Identify which cell holds the provided text, then report its (X, Y) central coordinate. 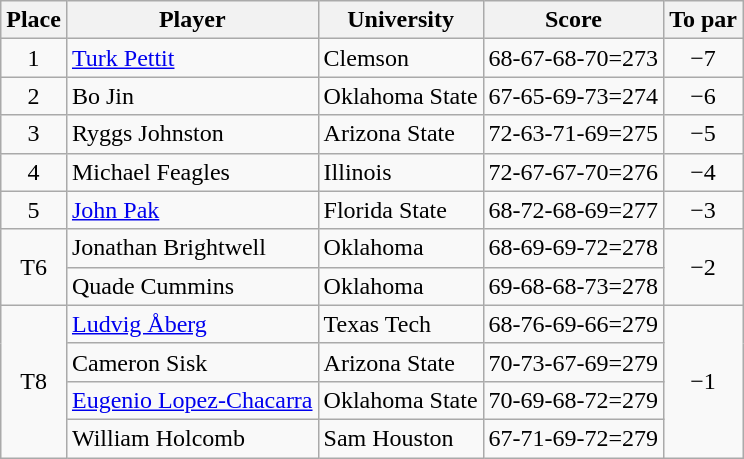
68-69-69-72=278 (574, 248)
T6 (34, 267)
−2 (704, 267)
Michael Feagles (192, 172)
Ludvig Åberg (192, 324)
T8 (34, 381)
−1 (704, 381)
Sam Houston (400, 438)
1 (34, 58)
68-72-68-69=277 (574, 210)
Texas Tech (400, 324)
William Holcomb (192, 438)
University (400, 20)
70-69-68-72=279 (574, 400)
68-67-68-70=273 (574, 58)
67-71-69-72=279 (574, 438)
Clemson (400, 58)
Quade Cummins (192, 286)
−3 (704, 210)
Ryggs Johnston (192, 134)
Score (574, 20)
5 (34, 210)
70-73-67-69=279 (574, 362)
−7 (704, 58)
72-63-71-69=275 (574, 134)
Florida State (400, 210)
−6 (704, 96)
69-68-68-73=278 (574, 286)
68-76-69-66=279 (574, 324)
Bo Jin (192, 96)
−4 (704, 172)
Place (34, 20)
−5 (704, 134)
Turk Pettit (192, 58)
Cameron Sisk (192, 362)
67-65-69-73=274 (574, 96)
3 (34, 134)
John Pak (192, 210)
2 (34, 96)
72-67-67-70=276 (574, 172)
Eugenio Lopez-Chacarra (192, 400)
Player (192, 20)
4 (34, 172)
To par (704, 20)
Illinois (400, 172)
Jonathan Brightwell (192, 248)
